Return [X, Y] of the center of cell containing provided text 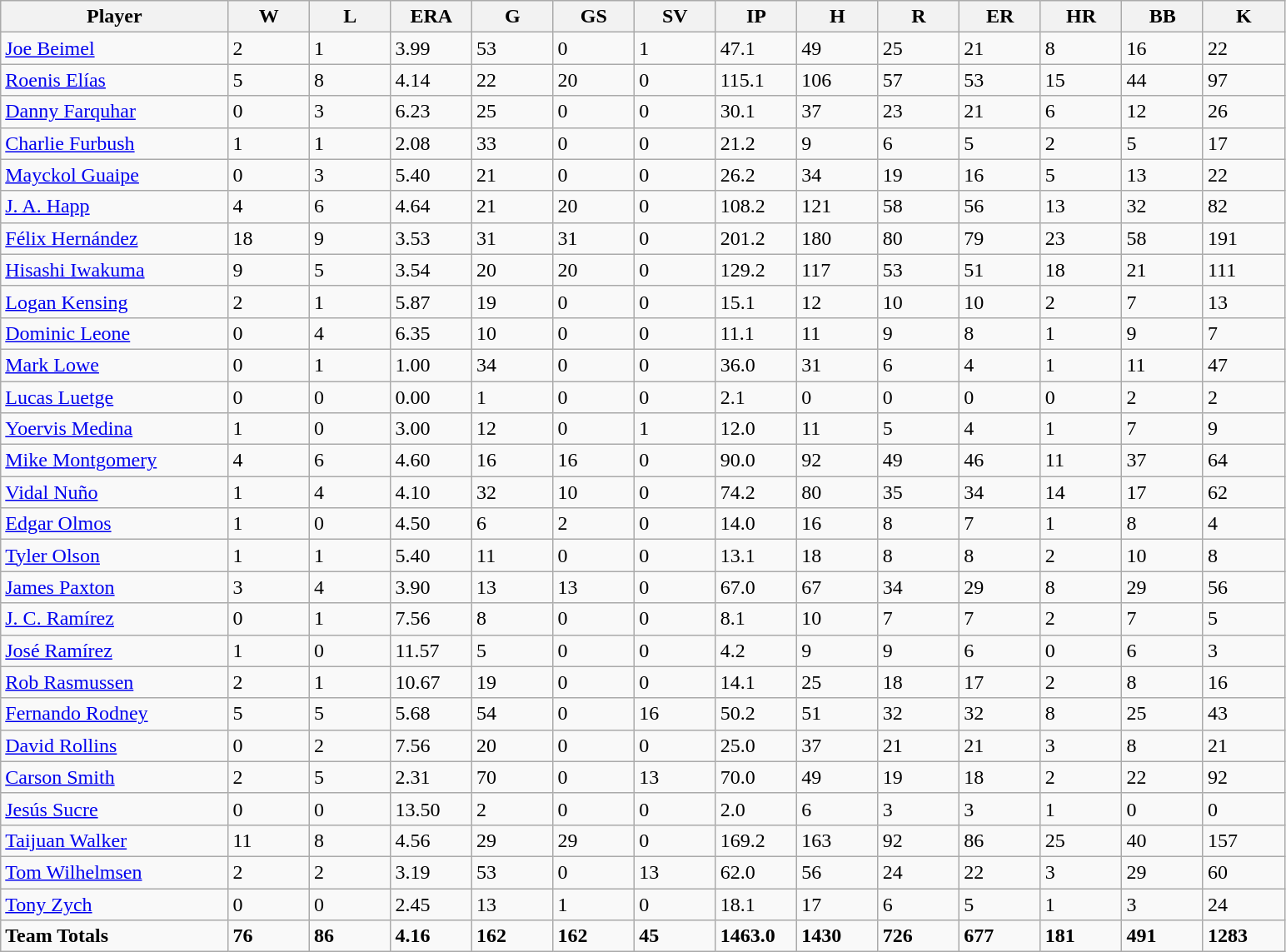
45 [675, 936]
15.1 [756, 302]
Joe Beimel [115, 48]
67 [838, 587]
181 [1081, 936]
Dominic Leone [115, 333]
12.0 [756, 429]
4.50 [431, 524]
2.1 [756, 397]
8.1 [756, 619]
3.54 [431, 270]
Player [115, 17]
3.19 [431, 872]
L [350, 17]
Charlie Furbush [115, 143]
2.08 [431, 143]
30.1 [756, 112]
Danny Farquhar [115, 112]
5.87 [431, 302]
54 [513, 714]
44 [1163, 80]
115.1 [756, 80]
Tyler Olson [115, 556]
26.2 [756, 175]
129.2 [756, 270]
117 [838, 270]
1.00 [431, 365]
10.67 [431, 682]
11.57 [431, 650]
1430 [838, 936]
4.14 [431, 80]
Vidal Nuño [115, 492]
Tony Zych [115, 904]
108.2 [756, 207]
62 [1244, 492]
IP [756, 17]
Mark Lowe [115, 365]
90.0 [756, 461]
K [1244, 17]
67.0 [756, 587]
HR [1081, 17]
J. A. Happ [115, 207]
José Ramírez [115, 650]
David Rollins [115, 745]
Félix Hernández [115, 238]
46 [1000, 461]
Team Totals [115, 936]
2.45 [431, 904]
726 [919, 936]
111 [1244, 270]
18.1 [756, 904]
BB [1163, 17]
James Paxton [115, 587]
82 [1244, 207]
Lucas Luetge [115, 397]
J. C. Ramírez [115, 619]
191 [1244, 238]
6.35 [431, 333]
169.2 [756, 840]
4.56 [431, 840]
Mayckol Guaipe [115, 175]
R [919, 17]
1463.0 [756, 936]
43 [1244, 714]
0.00 [431, 397]
Taijuan Walker [115, 840]
Yoervis Medina [115, 429]
64 [1244, 461]
26 [1244, 112]
13.50 [431, 809]
GS [594, 17]
W [269, 17]
14 [1081, 492]
62.0 [756, 872]
Fernando Rodney [115, 714]
11.1 [756, 333]
4.10 [431, 492]
14.0 [756, 524]
4.60 [431, 461]
70 [513, 777]
13.1 [756, 556]
47.1 [756, 48]
47 [1244, 365]
15 [1081, 80]
4.64 [431, 207]
40 [1163, 840]
57 [919, 80]
Rob Rasmussen [115, 682]
201.2 [756, 238]
1283 [1244, 936]
SV [675, 17]
Hisashi Iwakuma [115, 270]
Edgar Olmos [115, 524]
3.53 [431, 238]
Carson Smith [115, 777]
106 [838, 80]
H [838, 17]
163 [838, 840]
97 [1244, 80]
14.1 [756, 682]
50.2 [756, 714]
3.00 [431, 429]
6.23 [431, 112]
Roenis Elías [115, 80]
70.0 [756, 777]
35 [919, 492]
60 [1244, 872]
21.2 [756, 143]
157 [1244, 840]
76 [269, 936]
180 [838, 238]
Mike Montgomery [115, 461]
36.0 [756, 365]
Jesús Sucre [115, 809]
3.99 [431, 48]
4.2 [756, 650]
79 [1000, 238]
677 [1000, 936]
5.68 [431, 714]
ER [1000, 17]
491 [1163, 936]
ERA [431, 17]
Logan Kensing [115, 302]
G [513, 17]
2.0 [756, 809]
33 [513, 143]
4.16 [431, 936]
25.0 [756, 745]
Tom Wilhelmsen [115, 872]
2.31 [431, 777]
74.2 [756, 492]
3.90 [431, 587]
121 [838, 207]
